Return [x, y] of the center of cell containing provided text 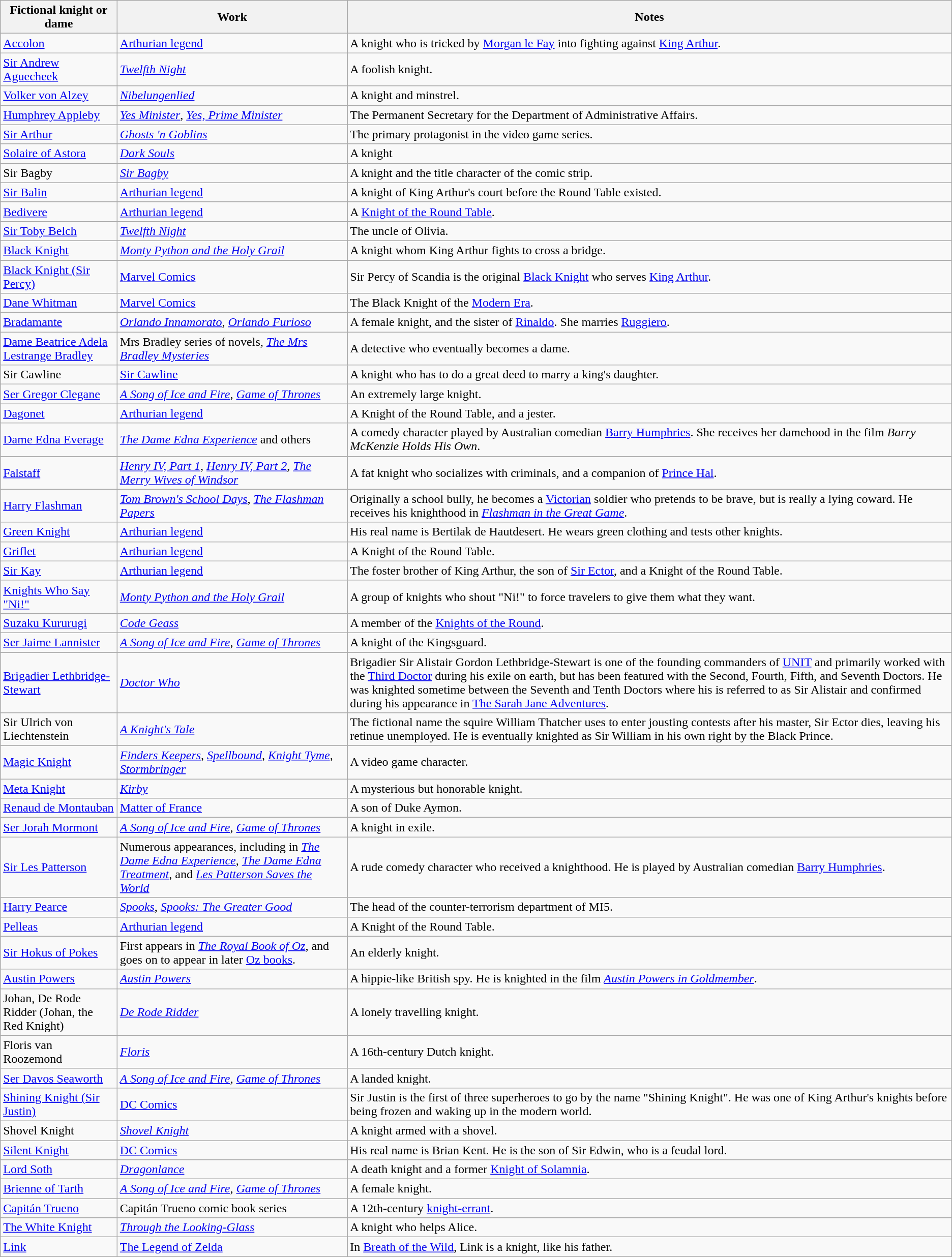
A knight in exile. [649, 827]
A death knight and a former Knight of Solamnia. [649, 1170]
Nibelungenlied [232, 96]
A group of knights who shout "Ni!" to force travelers to give them what they want. [649, 597]
The head of the counter-terrorism department of MI5. [649, 907]
A rude comedy character who received a knighthood. He is played by Australian comedian Barry Humphries. [649, 867]
In Breath of the Wild, Link is a knight, like his father. [649, 1247]
A knight and minstrel. [649, 96]
Brigadier Lethbridge-Stewart [59, 682]
A knight who helps Alice. [649, 1228]
Volker von Alzey [59, 96]
Dame Beatrice Adela Lestrange Bradley [59, 349]
Fictional knight or dame [59, 17]
Spooks, Spooks: The Greater Good [232, 907]
A comedy character played by Australian comedian Barry Humphries. She receives her damehood in the film Barry McKenzie Holds His Own. [649, 439]
His real name is Brian Kent. He is the son of Sir Edwin, who is a feudal lord. [649, 1150]
Dark Souls [232, 154]
A Knight's Tale [232, 729]
The Dame Edna Experience and others [232, 439]
Sir Kay [59, 571]
Numerous appearances, including in The Dame Edna Experience, The Dame Edna Treatment, and Les Patterson Saves the World [232, 867]
Work [232, 17]
A knight whom King Arthur fights to cross a bridge. [649, 250]
Green Knight [59, 532]
A female knight. [649, 1189]
Meta Knight [59, 789]
Sir Arthur [59, 134]
Mrs Bradley series of novels, The Mrs Bradley Mysteries [232, 349]
A hippie-like British spy. He is knighted in the film Austin Powers in Goldmember. [649, 979]
The Legend of Zelda [232, 1247]
Finders Keepers, Spellbound, Knight Tyme, Stormbringer [232, 763]
Sir Balin [59, 192]
A son of Duke Aymon. [649, 808]
A mysterious but honorable knight. [649, 789]
Dame Edna Everage [59, 439]
Sir Toby Belch [59, 231]
A 16th-century Dutch knight. [649, 1052]
A female knight, and the sister of Rinaldo. She marries Ruggiero. [649, 322]
Black Knight [59, 250]
Ser Gregor Clegane [59, 394]
Kirby [232, 789]
Brienne of Tarth [59, 1189]
Capitán Trueno comic book series [232, 1208]
Solaire of Astora [59, 154]
Floris [232, 1052]
Ser Jorah Mormont [59, 827]
Harry Pearce [59, 907]
Orlando Innamorato, Orlando Furioso [232, 322]
Doctor Who [232, 682]
The uncle of Olivia. [649, 231]
The primary protagonist in the video game series. [649, 134]
Harry Flashman [59, 505]
Sir Andrew Aguecheek [59, 69]
Code Geass [232, 623]
Sir Percy of Scandia is the original Black Knight who serves King Arthur. [649, 277]
The Black Knight of the Modern Era. [649, 303]
Sir Ulrich von Liechtenstein [59, 729]
Suzaku Kururugi [59, 623]
Tom Brown's School Days, The Flashman Papers [232, 505]
Dane Whitman [59, 303]
Sir Hokus of Pokes [59, 953]
A landed knight. [649, 1078]
Johan, De Rode Ridder (Johan, the Red Knight) [59, 1012]
De Rode Ridder [232, 1012]
Matter of France [232, 808]
Yes Minister, Yes, Prime Minister [232, 115]
Notes [649, 17]
A 12th-century knight-errant. [649, 1208]
A foolish knight. [649, 69]
His real name is Bertilak de Hautdesert. He wears green clothing and tests other knights. [649, 532]
Bradamante [59, 322]
A detective who eventually becomes a dame. [649, 349]
A knight [649, 154]
A knight who is tricked by Morgan le Fay into fighting against King Arthur. [649, 43]
Renaud de Montauban [59, 808]
Lord Soth [59, 1170]
Pelleas [59, 926]
A lonely travelling knight. [649, 1012]
Silent Knight [59, 1150]
Ghosts 'n Goblins [232, 134]
Floris van Roozemond [59, 1052]
First appears in The Royal Book of Oz, and goes on to appear in later Oz books. [232, 953]
An elderly knight. [649, 953]
Magic Knight [59, 763]
Shining Knight (Sir Justin) [59, 1104]
Sir Les Patterson [59, 867]
An extremely large knight. [649, 394]
Ser Davos Seaworth [59, 1078]
A knight of King Arthur's court before the Round Table existed. [649, 192]
Griflet [59, 551]
A member of the Knights of the Round. [649, 623]
The White Knight [59, 1228]
Through the Looking-Glass [232, 1228]
Humphrey Appleby [59, 115]
The foster brother of King Arthur, the son of Sir Ector, and a Knight of the Round Table. [649, 571]
Capitán Trueno [59, 1208]
A knight who has to do a great deed to marry a king's daughter. [649, 375]
A knight armed with a shovel. [649, 1130]
Dragonlance [232, 1170]
Ser Jaime Lannister [59, 642]
Bedivere [59, 212]
Link [59, 1247]
Black Knight (Sir Percy) [59, 277]
The Permanent Secretary for the Department of Administrative Affairs. [649, 115]
A fat knight who socializes with criminals, and a companion of Prince Hal. [649, 473]
Falstaff [59, 473]
Henry IV, Part 1, Henry IV, Part 2, The Merry Wives of Windsor [232, 473]
Dagonet [59, 413]
A knight of the Kingsguard. [649, 642]
Accolon [59, 43]
A knight and the title character of the comic strip. [649, 173]
A video game character. [649, 763]
Knights Who Say "Ni!" [59, 597]
A Knight of the Round Table, and a jester. [649, 413]
